Scan for the cell matching the given text and deliver its [x, y] coordinate at center. 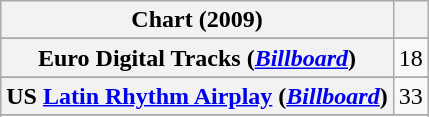
18 [410, 58]
US Latin Rhythm Airplay (Billboard) [197, 96]
Euro Digital Tracks (Billboard) [197, 58]
Chart (2009) [197, 20]
33 [410, 96]
